Capture the cell that displays the provided text and extract its (X, Y) central coordinate. 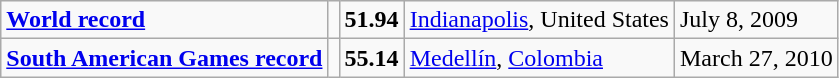
July 8, 2009 (756, 20)
World record (164, 20)
Indianapolis, United States (539, 20)
March 27, 2010 (756, 58)
55.14 (372, 58)
Medellín, Colombia (539, 58)
51.94 (372, 20)
South American Games record (164, 58)
